Scan for the cell matching the given text and deliver its [x, y] coordinate at center. 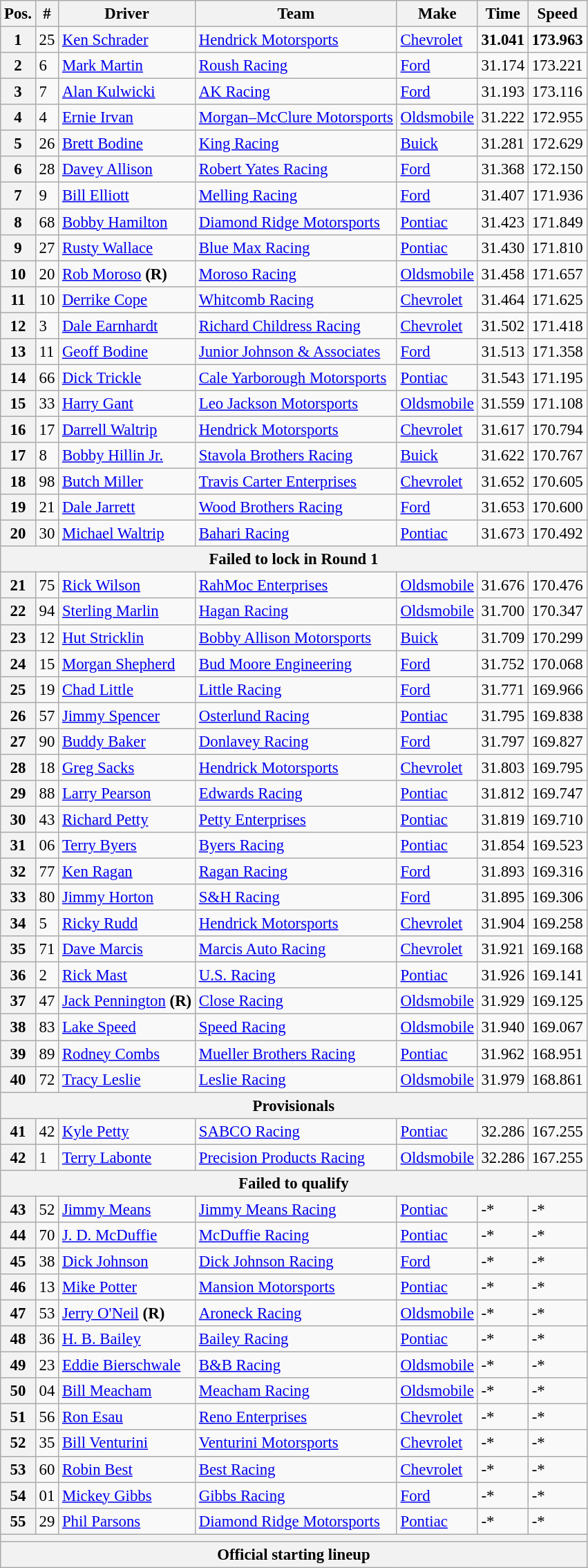
31.940 [503, 1027]
Jimmy Means Racing [296, 1209]
14 [18, 377]
169.258 [557, 924]
Pos. [18, 14]
Wood Brothers Racing [296, 507]
Bill Meacham [127, 1391]
Dick Trickle [127, 377]
90 [47, 742]
Petty Enterprises [296, 819]
Phil Parsons [127, 1521]
Provisionals [294, 1105]
31.676 [503, 586]
J. D. McDuffie [127, 1235]
31.926 [503, 976]
31.617 [503, 429]
Time [503, 14]
Rusty Wallace [127, 248]
169.316 [557, 872]
04 [47, 1391]
54 [18, 1495]
60 [47, 1469]
Jimmy Means [127, 1209]
Rob Moroso (R) [127, 274]
06 [47, 846]
Lake Speed [127, 1027]
Bill Elliott [127, 196]
31.771 [503, 689]
31.407 [503, 196]
Mark Martin [127, 66]
Derrike Cope [127, 299]
Reno Enterprises [296, 1417]
Venturini Motorsports [296, 1444]
01 [47, 1495]
Marcis Auto Racing [296, 949]
31.543 [503, 377]
171.625 [557, 299]
Richard Petty [127, 819]
31.368 [503, 169]
98 [47, 482]
S&H Racing [296, 897]
Jimmy Horton [127, 897]
Failed to qualify [294, 1184]
31.423 [503, 222]
171.936 [557, 196]
31.700 [503, 612]
31.752 [503, 664]
Tracy Leslie [127, 1079]
Rodney Combs [127, 1054]
45 [18, 1261]
31.653 [503, 507]
31.041 [503, 40]
77 [47, 872]
172.955 [557, 118]
Jack Pennington (R) [127, 1002]
Best Racing [296, 1469]
Bobby Hamilton [127, 222]
31.893 [503, 872]
Mickey Gibbs [127, 1495]
Ron Esau [127, 1417]
Geoff Bodine [127, 352]
31.921 [503, 949]
King Racing [296, 144]
Byers Racing [296, 846]
Bobby Allison Motorsports [296, 637]
70 [47, 1235]
Mansion Motorsports [296, 1287]
31.174 [503, 66]
31.979 [503, 1079]
Bahari Racing [296, 534]
RahMoc Enterprises [296, 586]
56 [47, 1417]
Leo Jackson Motorsports [296, 404]
173.116 [557, 92]
83 [47, 1027]
31 [18, 846]
31.673 [503, 534]
66 [47, 377]
Close Racing [296, 1002]
170.492 [557, 534]
Buddy Baker [127, 742]
46 [18, 1287]
Make [437, 14]
31.193 [503, 92]
170.299 [557, 637]
31.281 [503, 144]
169.747 [557, 794]
Kyle Petty [127, 1131]
171.108 [557, 404]
Leslie Racing [296, 1079]
AK Racing [296, 92]
31.895 [503, 897]
169.827 [557, 742]
Bill Venturini [127, 1444]
Ernie Irvan [127, 118]
Jerry O'Neil (R) [127, 1314]
31.502 [503, 326]
Precision Products Racing [296, 1157]
Larry Pearson [127, 794]
80 [47, 897]
Donlavey Racing [296, 742]
Morgan–McClure Motorsports [296, 118]
H. B. Bailey [127, 1339]
31.854 [503, 846]
169.067 [557, 1027]
170.767 [557, 456]
31.458 [503, 274]
McDuffie Racing [296, 1235]
32 [18, 872]
55 [18, 1521]
Dick Johnson [127, 1261]
71 [47, 949]
Failed to lock in Round 1 [294, 559]
Terry Labonte [127, 1157]
169.168 [557, 949]
170.605 [557, 482]
172.150 [557, 169]
172.629 [557, 144]
168.861 [557, 1079]
51 [18, 1417]
31.464 [503, 299]
Hut Stricklin [127, 637]
94 [47, 612]
Alan Kulwicki [127, 92]
Davey Allison [127, 169]
Gibbs Racing [296, 1495]
Mueller Brothers Racing [296, 1054]
Melling Racing [296, 196]
Blue Max Racing [296, 248]
48 [18, 1339]
Team [296, 14]
170.794 [557, 429]
Richard Childress Racing [296, 326]
75 [47, 586]
16 [18, 429]
Stavola Brothers Racing [296, 456]
Cale Yarborough Motorsports [296, 377]
Michael Waltrip [127, 534]
169.966 [557, 689]
Ken Schrader [127, 40]
Little Racing [296, 689]
31.795 [503, 716]
31.222 [503, 118]
Robert Yates Racing [296, 169]
57 [47, 716]
B&B Racing [296, 1365]
171.657 [557, 274]
31.929 [503, 1002]
Harry Gant [127, 404]
68 [47, 222]
169.306 [557, 897]
168.951 [557, 1054]
Speed [557, 14]
31.962 [503, 1054]
Official starting lineup [294, 1555]
171.849 [557, 222]
# [47, 14]
Ragan Racing [296, 872]
Osterlund Racing [296, 716]
Mike Potter [127, 1287]
Roush Racing [296, 66]
170.347 [557, 612]
Dave Marcis [127, 949]
37 [18, 1002]
170.476 [557, 586]
Rick Mast [127, 976]
Edwards Racing [296, 794]
31.709 [503, 637]
Butch Miller [127, 482]
Bud Moore Engineering [296, 664]
Hagan Racing [296, 612]
40 [18, 1079]
171.418 [557, 326]
SABCO Racing [296, 1131]
Rick Wilson [127, 586]
Eddie Bierschwale [127, 1365]
171.358 [557, 352]
88 [47, 794]
Ken Ragan [127, 872]
Morgan Shepherd [127, 664]
Chad Little [127, 689]
170.068 [557, 664]
Meacham Racing [296, 1391]
U.S. Racing [296, 976]
31.904 [503, 924]
72 [47, 1079]
39 [18, 1054]
44 [18, 1235]
49 [18, 1365]
Ricky Rudd [127, 924]
169.141 [557, 976]
50 [18, 1391]
41 [18, 1131]
Sterling Marlin [127, 612]
34 [18, 924]
31.652 [503, 482]
31.430 [503, 248]
31.559 [503, 404]
173.221 [557, 66]
Driver [127, 14]
169.125 [557, 1002]
31.797 [503, 742]
31.812 [503, 794]
24 [18, 664]
Dick Johnson Racing [296, 1261]
169.710 [557, 819]
31.819 [503, 819]
Bailey Racing [296, 1339]
169.523 [557, 846]
Bobby Hillin Jr. [127, 456]
173.963 [557, 40]
Brett Bodine [127, 144]
Junior Johnson & Associates [296, 352]
Jimmy Spencer [127, 716]
Travis Carter Enterprises [296, 482]
Moroso Racing [296, 274]
Terry Byers [127, 846]
170.600 [557, 507]
31.803 [503, 767]
Speed Racing [296, 1027]
31.513 [503, 352]
89 [47, 1054]
Greg Sacks [127, 767]
171.195 [557, 377]
171.810 [557, 248]
Dale Earnhardt [127, 326]
31.622 [503, 456]
169.795 [557, 767]
Dale Jarrett [127, 507]
169.838 [557, 716]
Robin Best [127, 1469]
Whitcomb Racing [296, 299]
22 [18, 612]
Darrell Waltrip [127, 429]
Aroneck Racing [296, 1314]
